Pinpoint the cell where the given text exists, returning its (x, y) midpoint coordinate. 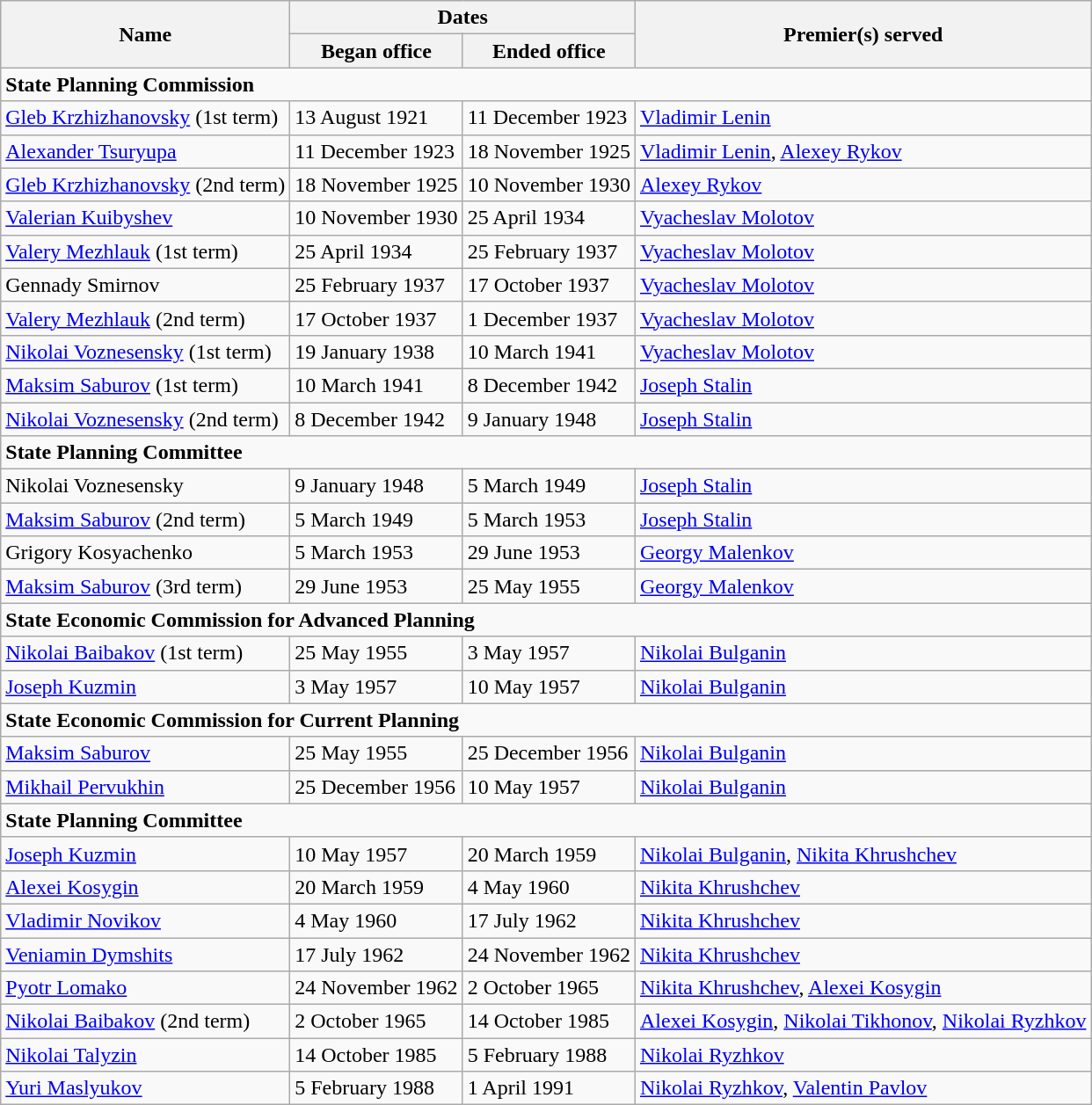
Dates (462, 18)
Yuri Maslyukov (146, 1088)
Vladimir Lenin (863, 118)
Valerian Kuibyshev (146, 218)
Maksim Saburov (2nd term) (146, 520)
Premier(s) served (863, 34)
Pyotr Lomako (146, 988)
Nikolai Bulganin, Nikita Khrushchev (863, 854)
State Economic Commission for Advanced Planning (546, 620)
Name (146, 34)
Vladimir Lenin, Alexey Rykov (863, 151)
Began office (376, 51)
Mikhail Pervukhin (146, 787)
Nikolai Voznesensky (2nd term) (146, 419)
Veniamin Dymshits (146, 954)
Maksim Saburov (1st term) (146, 385)
1 April 1991 (549, 1088)
Nikolai Baibakov (1st term) (146, 653)
Valery Mezhlauk (1st term) (146, 251)
Nikolai Voznesensky (146, 486)
Vladimir Novikov (146, 920)
State Economic Commission for Current Planning (546, 720)
Alexander Tsuryupa (146, 151)
Nikolai Baibakov (2nd term) (146, 1021)
19 January 1938 (376, 352)
Alexey Rykov (863, 185)
Nikolai Ryzhkov, Valentin Pavlov (863, 1088)
Maksim Saburov (3rd term) (146, 586)
Ended office (549, 51)
Maksim Saburov (146, 753)
Nikolai Ryzhkov (863, 1055)
13 August 1921 (376, 118)
Gleb Krzhizhanovsky (1st term) (146, 118)
Nikolai Talyzin (146, 1055)
Valery Mezhlauk (2nd term) (146, 318)
1 December 1937 (549, 318)
Alexei Kosygin (146, 887)
Grigory Kosyachenko (146, 553)
Alexei Kosygin, Nikolai Tikhonov, Nikolai Ryzhkov (863, 1021)
Gennady Smirnov (146, 285)
Nikolai Voznesensky (1st term) (146, 352)
Nikita Khrushchev, Alexei Kosygin (863, 988)
State Planning Commission (546, 84)
Gleb Krzhizhanovsky (2nd term) (146, 185)
